Capture the cell that displays the provided text and extract its (X, Y) central coordinate. 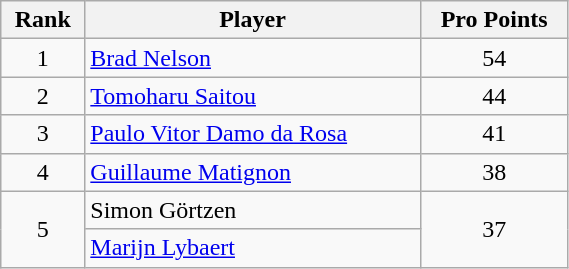
54 (494, 58)
4 (43, 172)
5 (43, 229)
38 (494, 172)
Rank (43, 20)
Marijn Lybaert (252, 248)
3 (43, 134)
Player (252, 20)
2 (43, 96)
41 (494, 134)
1 (43, 58)
Simon Görtzen (252, 210)
Guillaume Matignon (252, 172)
37 (494, 229)
Brad Nelson (252, 58)
Tomoharu Saitou (252, 96)
Paulo Vitor Damo da Rosa (252, 134)
44 (494, 96)
Pro Points (494, 20)
